Determine the (X, Y) coordinate at the center of the cell enclosing the given text.  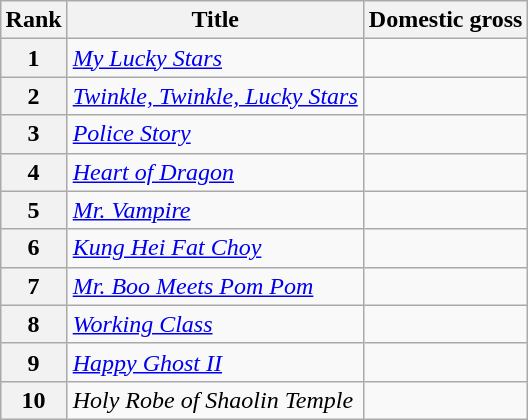
My Lucky Stars (215, 58)
Title (215, 20)
Police Story (215, 134)
6 (34, 248)
10 (34, 400)
Mr. Vampire (215, 210)
Domestic gross (446, 20)
Heart of Dragon (215, 172)
1 (34, 58)
Happy Ghost II (215, 362)
Rank (34, 20)
7 (34, 286)
Mr. Boo Meets Pom Pom (215, 286)
9 (34, 362)
3 (34, 134)
Working Class (215, 324)
2 (34, 96)
4 (34, 172)
Twinkle, Twinkle, Lucky Stars (215, 96)
5 (34, 210)
8 (34, 324)
Holy Robe of Shaolin Temple (215, 400)
Kung Hei Fat Choy (215, 248)
